Return (X, Y) of the center of cell containing provided text 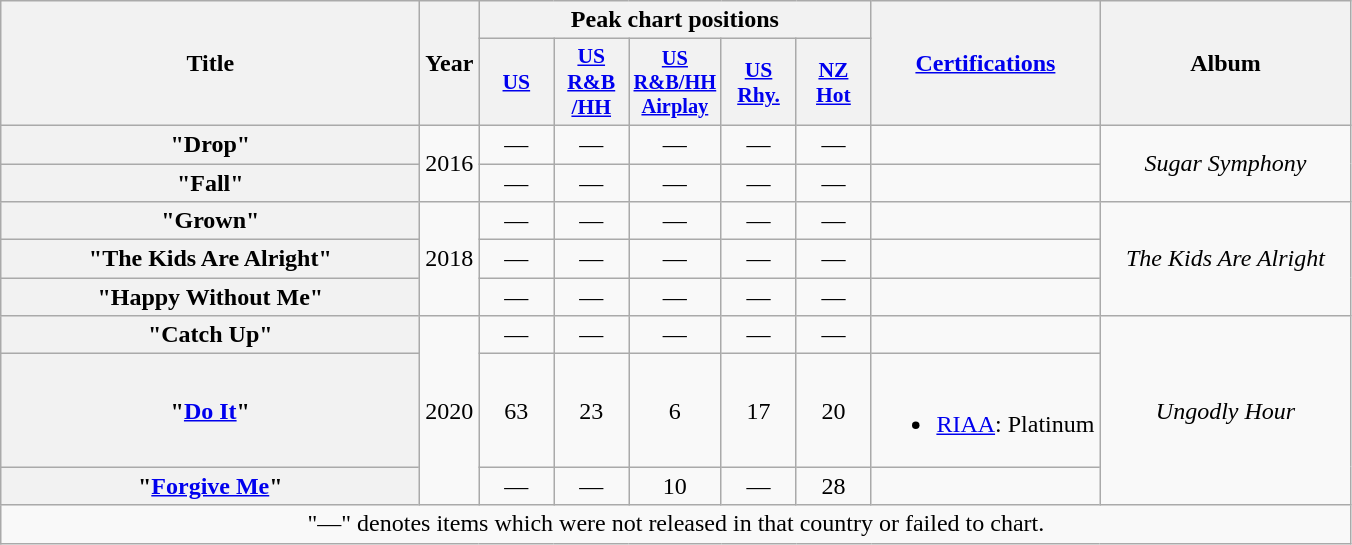
NZHot (834, 82)
US (516, 82)
"Grown" (210, 221)
17 (758, 410)
The Kids Are Alright (1226, 259)
"—" denotes items which were not released in that country or failed to chart. (676, 524)
2018 (450, 259)
"Happy Without Me" (210, 297)
Sugar Symphony (1226, 163)
"The Kids Are Alright" (210, 259)
10 (675, 486)
USRhy. (758, 82)
USR&B/HH (592, 82)
Album (1226, 64)
RIAA: Platinum (986, 410)
"Drop" (210, 144)
20 (834, 410)
28 (834, 486)
Peak chart positions (675, 20)
USR&B/HHAirplay (675, 82)
23 (592, 410)
Certifications (986, 64)
Year (450, 64)
"Forgive Me" (210, 486)
2020 (450, 410)
"Do It" (210, 410)
"Catch Up" (210, 335)
6 (675, 410)
Ungodly Hour (1226, 410)
"Fall" (210, 183)
Title (210, 64)
63 (516, 410)
2016 (450, 163)
